Extract the (X, Y) coordinate from the center of the cell holding the provided text.  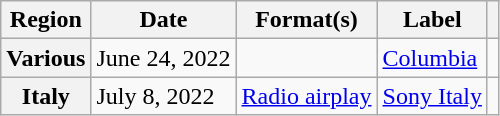
Radio airplay (306, 96)
Date (164, 20)
Region (46, 20)
Columbia (432, 58)
Italy (46, 96)
Label (432, 20)
Format(s) (306, 20)
Various (46, 58)
July 8, 2022 (164, 96)
June 24, 2022 (164, 58)
Sony Italy (432, 96)
